Detect which cell encompasses the target text, then output its [X, Y] center coordinate. 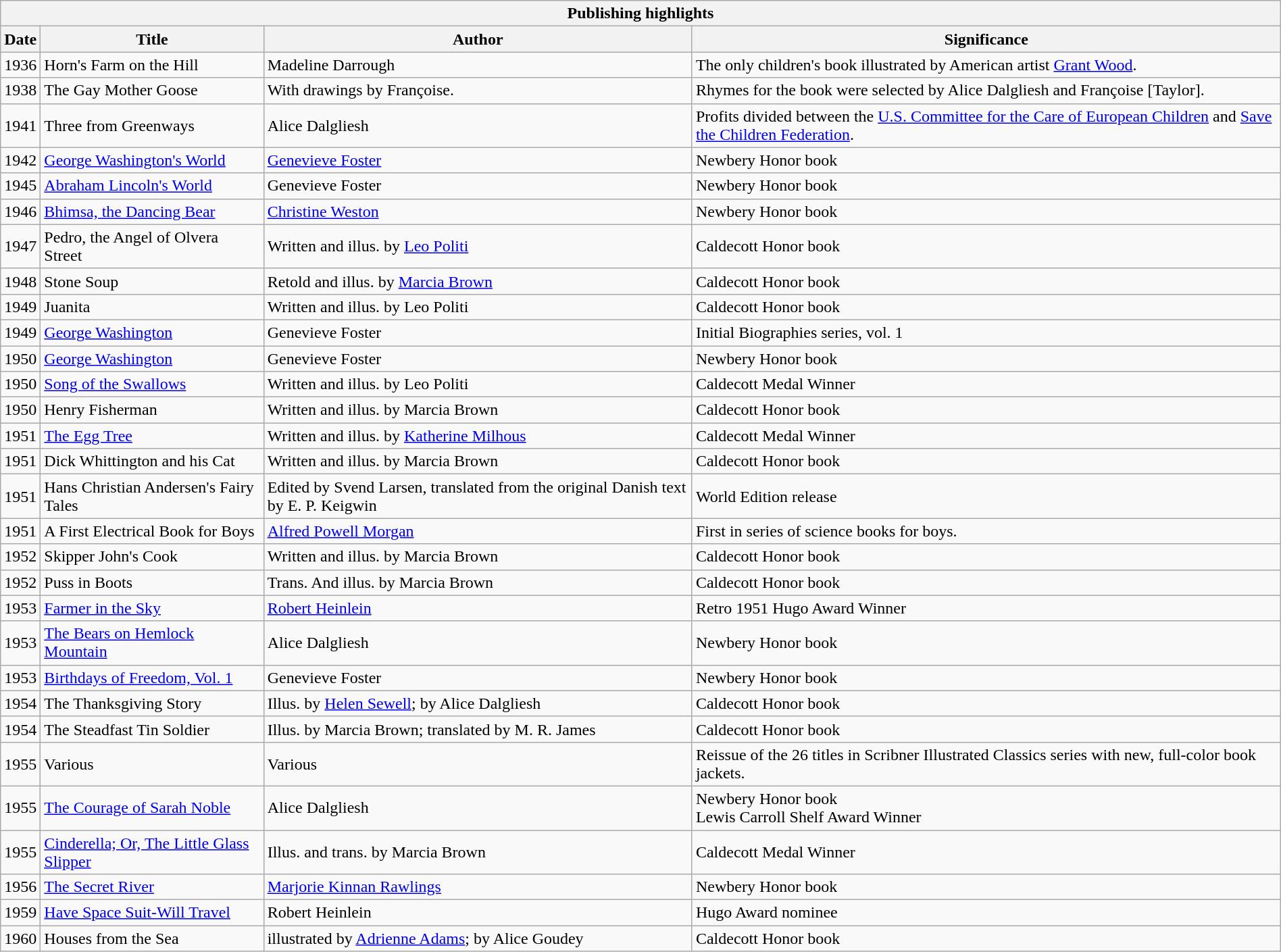
1941 [20, 126]
The Gay Mother Goose [152, 91]
Significance [986, 39]
Bhimsa, the Dancing Bear [152, 211]
Profits divided between the U.S. Committee for the Care of European Children and Save the Children Federation. [986, 126]
Hans Christian Andersen's Fairy Tales [152, 496]
Alfred Powell Morgan [478, 531]
Edited by Svend Larsen, translated from the original Danish text by E. P. Keigwin [478, 496]
1948 [20, 281]
Illus. by Marcia Brown; translated by M. R. James [478, 729]
Stone Soup [152, 281]
Newbery Honor bookLewis Carroll Shelf Award Winner [986, 808]
Horn's Farm on the Hill [152, 65]
Abraham Lincoln's World [152, 186]
Title [152, 39]
Dick Whittington and his Cat [152, 461]
Houses from the Sea [152, 938]
Publishing highlights [640, 14]
The Thanksgiving Story [152, 703]
Trans. And illus. by Marcia Brown [478, 582]
First in series of science books for boys. [986, 531]
Song of the Swallows [152, 384]
Farmer in the Sky [152, 608]
The Secret River [152, 887]
Madeline Darrough [478, 65]
Christine Weston [478, 211]
Illus. by Helen Sewell; by Alice Dalgliesh [478, 703]
1947 [20, 246]
Rhymes for the book were selected by Alice Dalgliesh and Françoise [Taylor]. [986, 91]
Hugo Award nominee [986, 913]
The Bears on Hemlock Mountain [152, 643]
Date [20, 39]
Marjorie Kinnan Rawlings [478, 887]
The only children's book illustrated by American artist Grant Wood. [986, 65]
1942 [20, 160]
Henry Fisherman [152, 410]
1938 [20, 91]
Reissue of the 26 titles in Scribner Illustrated Classics series with new, full-color book jackets. [986, 763]
Birthdays of Freedom, Vol. 1 [152, 678]
1956 [20, 887]
Written and illus. by Katherine Milhous [478, 436]
Author [478, 39]
1960 [20, 938]
A First Electrical Book for Boys [152, 531]
illustrated by Adrienne Adams; by Alice Goudey [478, 938]
Puss in Boots [152, 582]
1945 [20, 186]
Retro 1951 Hugo Award Winner [986, 608]
The Egg Tree [152, 436]
Illus. and trans. by Marcia Brown [478, 851]
With drawings by Françoise. [478, 91]
Skipper John's Cook [152, 557]
Initial Biographies series, vol. 1 [986, 332]
Retold and illus. by Marcia Brown [478, 281]
Three from Greenways [152, 126]
Juanita [152, 307]
1936 [20, 65]
Cinderella; Or, The Little Glass Slipper [152, 851]
Pedro, the Angel of Olvera Street [152, 246]
The Steadfast Tin Soldier [152, 729]
The Courage of Sarah Noble [152, 808]
World Edition release [986, 496]
1946 [20, 211]
Have Space Suit-Will Travel [152, 913]
George Washington's World [152, 160]
1959 [20, 913]
